Output the (x, y) coordinate of the center of the cell containing the given text.  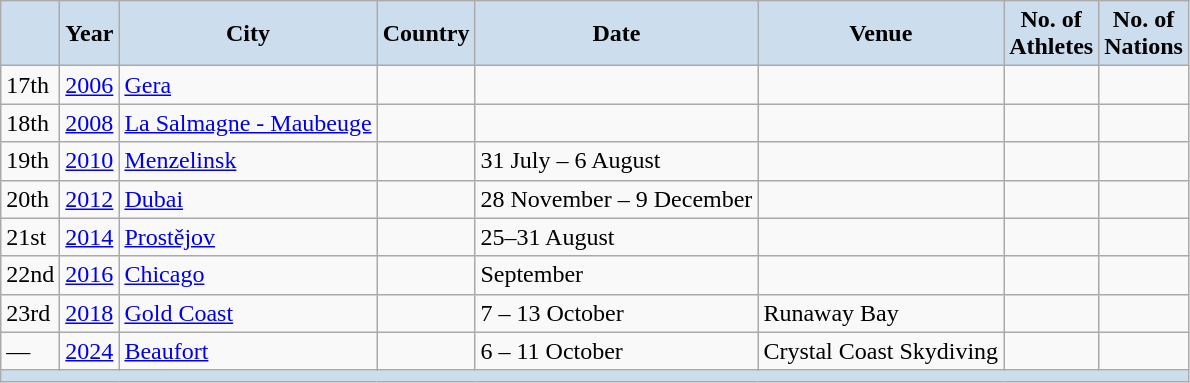
Runaway Bay (881, 313)
Venue (881, 34)
Country (426, 34)
2006 (90, 85)
2008 (90, 123)
19th (30, 161)
31 July – 6 August (616, 161)
17th (30, 85)
No. ofAthletes (1052, 34)
6 – 11 October (616, 351)
Date (616, 34)
28 November – 9 December (616, 199)
Gold Coast (248, 313)
2012 (90, 199)
7 – 13 October (616, 313)
Beaufort (248, 351)
21st (30, 237)
2024 (90, 351)
20th (30, 199)
2018 (90, 313)
September (616, 275)
2010 (90, 161)
Dubai (248, 199)
— (30, 351)
Year (90, 34)
2016 (90, 275)
22nd (30, 275)
No. ofNations (1144, 34)
Chicago (248, 275)
Menzelinsk (248, 161)
La Salmagne - Maubeuge (248, 123)
Gera (248, 85)
18th (30, 123)
Prostějov (248, 237)
23rd (30, 313)
City (248, 34)
25–31 August (616, 237)
Crystal Coast Skydiving (881, 351)
2014 (90, 237)
